Find where the given text appears and provide that cell's center as [x, y] coordinate. 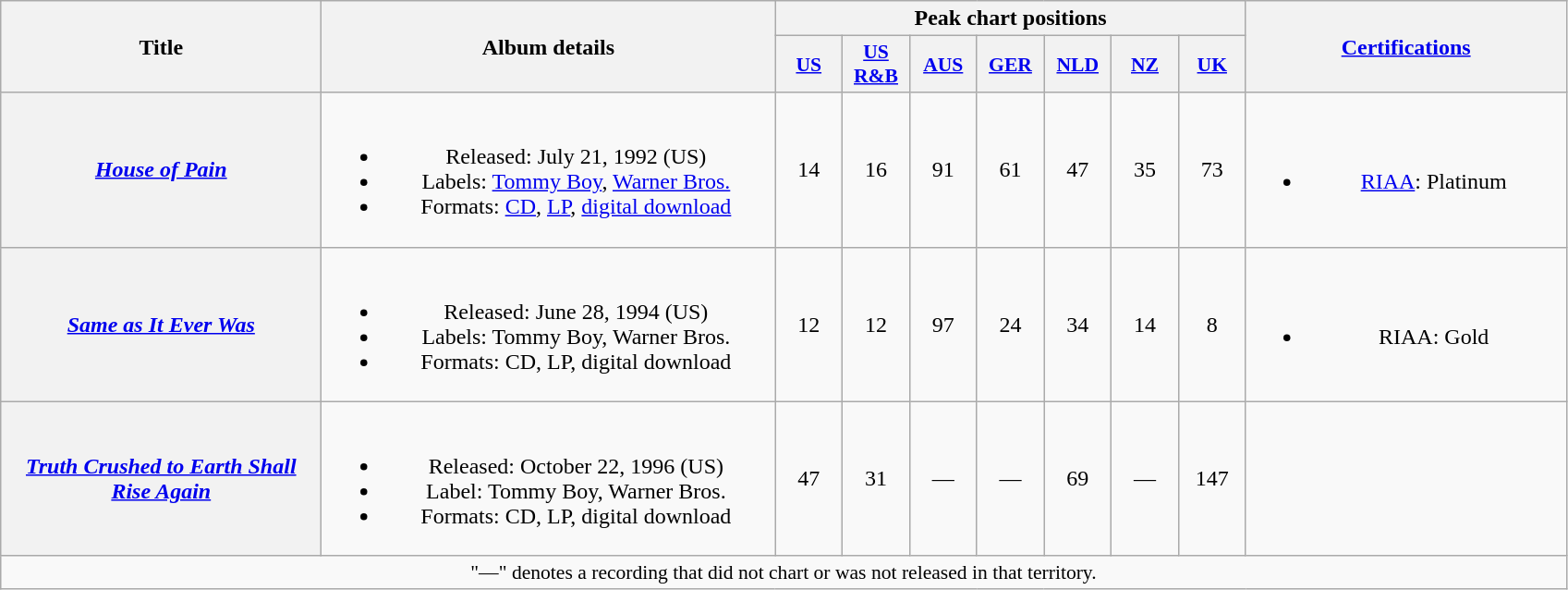
Same as It Ever Was [161, 324]
Peak chart positions [1011, 18]
73 [1212, 170]
RIAA: Gold [1406, 324]
147 [1212, 479]
USR&B [876, 65]
91 [942, 170]
House of Pain [161, 170]
GER [1011, 65]
35 [1146, 170]
NZ [1146, 65]
Released: June 28, 1994 (US)Labels: Tommy Boy, Warner Bros.Formats: CD, LP, digital download [549, 324]
Truth Crushed to Earth Shall Rise Again [161, 479]
8 [1212, 324]
16 [876, 170]
AUS [942, 65]
NLD [1077, 65]
Certifications [1406, 46]
Album details [549, 46]
24 [1011, 324]
Released: October 22, 1996 (US)Label: Tommy Boy, Warner Bros.Formats: CD, LP, digital download [549, 479]
RIAA: Platinum [1406, 170]
31 [876, 479]
"—" denotes a recording that did not chart or was not released in that territory. [784, 572]
97 [942, 324]
Released: July 21, 1992 (US)Labels: Tommy Boy, Warner Bros.Formats: CD, LP, digital download [549, 170]
UK [1212, 65]
61 [1011, 170]
34 [1077, 324]
US [809, 65]
Title [161, 46]
69 [1077, 479]
